Determine the (x, y) coordinate at the center of the cell enclosing the given text.  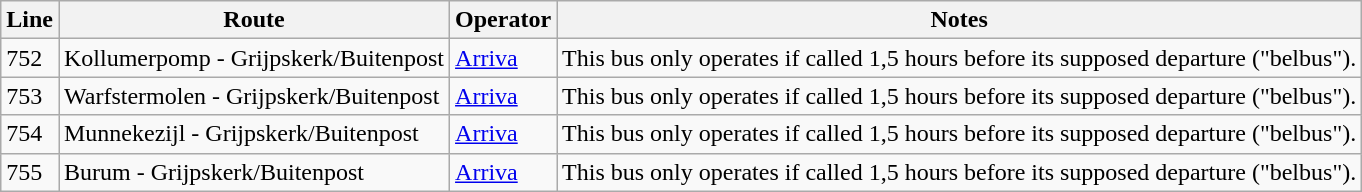
Line (30, 20)
Munnekezijl - Grijpskerk/Buitenpost (254, 134)
753 (30, 96)
755 (30, 172)
Notes (960, 20)
752 (30, 58)
Route (254, 20)
Burum - Grijpskerk/Buitenpost (254, 172)
Operator (504, 20)
Kollumerpomp - Grijpskerk/Buitenpost (254, 58)
Warfstermolen - Grijpskerk/Buitenpost (254, 96)
754 (30, 134)
